From the cell containing the given text, extract its center point as [X, Y] coordinate. 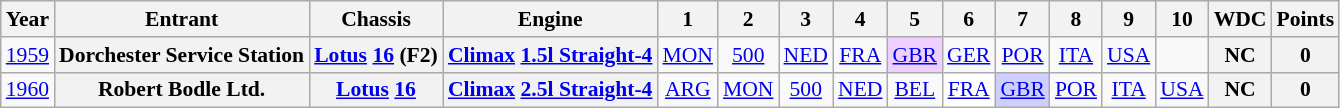
5 [916, 19]
Points [1306, 19]
Climax 1.5l Straight-4 [550, 55]
Entrant [182, 19]
WDC [1240, 19]
GER [968, 55]
Dorchester Service Station [182, 55]
6 [968, 19]
2 [748, 19]
Chassis [376, 19]
10 [1182, 19]
BEL [916, 90]
Lotus 16 [376, 90]
1959 [28, 55]
1960 [28, 90]
3 [806, 19]
9 [1128, 19]
ARG [688, 90]
Robert Bodle Ltd. [182, 90]
Lotus 16 (F2) [376, 55]
1 [688, 19]
Year [28, 19]
Engine [550, 19]
7 [1022, 19]
8 [1076, 19]
4 [860, 19]
Climax 2.5l Straight-4 [550, 90]
